Provide the [x, y] coordinate of the cell's center where the given text is located.  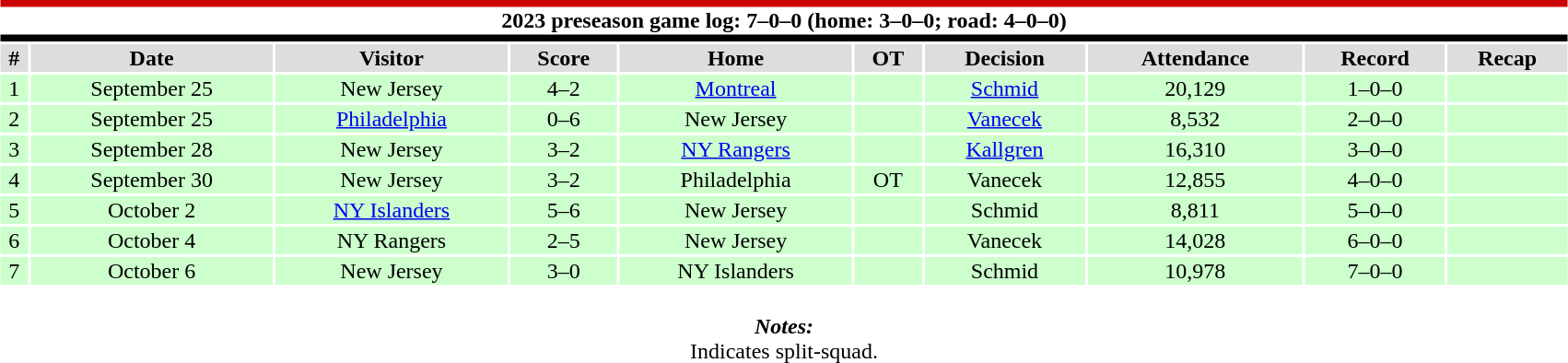
Home [735, 58]
October 4 [151, 240]
Record [1375, 58]
Date [151, 58]
4 [15, 180]
Recap [1507, 58]
Montreal [735, 88]
October 6 [151, 271]
September 28 [151, 149]
September 30 [151, 180]
6–0–0 [1375, 240]
8,811 [1196, 210]
5 [15, 210]
1 [15, 88]
Attendance [1196, 58]
2–0–0 [1375, 119]
16,310 [1196, 149]
3–0 [564, 271]
5–0–0 [1375, 210]
12,855 [1196, 180]
2–5 [564, 240]
Visitor [391, 58]
Kallgren [1004, 149]
Score [564, 58]
Decision [1004, 58]
14,028 [1196, 240]
3 [15, 149]
10,978 [1196, 271]
3–0–0 [1375, 149]
7 [15, 271]
# [15, 58]
4–0–0 [1375, 180]
20,129 [1196, 88]
4–2 [564, 88]
0–6 [564, 119]
5–6 [564, 210]
2023 preseason game log: 7–0–0 (home: 3–0–0; road: 4–0–0) [784, 20]
7–0–0 [1375, 271]
1–0–0 [1375, 88]
6 [15, 240]
October 2 [151, 210]
8,532 [1196, 119]
2 [15, 119]
